Output the (x, y) coordinate of the center of the cell containing the given text.  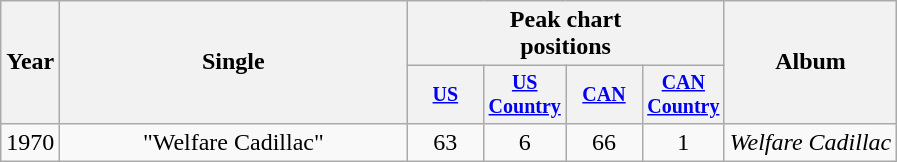
6 (525, 142)
US Country (525, 94)
Welfare Cadillac (810, 142)
66 (604, 142)
Album (810, 62)
CAN Country (683, 94)
"Welfare Cadillac" (234, 142)
CAN (604, 94)
Year (30, 62)
1970 (30, 142)
63 (446, 142)
1 (683, 142)
Single (234, 62)
US (446, 94)
Peak chartpositions (566, 34)
